Determine the (X, Y) coordinate at the center of the cell enclosing the given text.  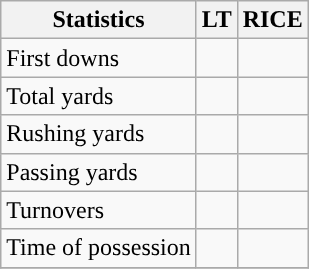
Statistics (99, 20)
Rushing yards (99, 134)
First downs (99, 58)
Turnovers (99, 210)
RICE (272, 20)
Total yards (99, 96)
LT (216, 20)
Time of possession (99, 248)
Passing yards (99, 172)
